Identify which cell holds the provided text, then report its (x, y) central coordinate. 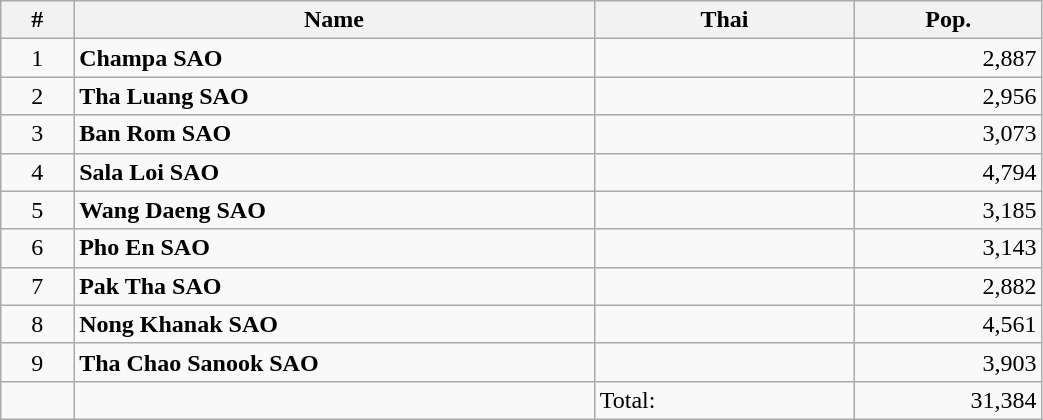
4,561 (948, 324)
3 (38, 134)
Pho En SAO (334, 248)
3,903 (948, 362)
4,794 (948, 172)
Wang Daeng SAO (334, 210)
9 (38, 362)
2,956 (948, 96)
2,887 (948, 58)
3,185 (948, 210)
4 (38, 172)
7 (38, 286)
2,882 (948, 286)
Thai (724, 20)
Tha Chao Sanook SAO (334, 362)
3,073 (948, 134)
Tha Luang SAO (334, 96)
Pop. (948, 20)
31,384 (948, 400)
Champa SAO (334, 58)
Sala Loi SAO (334, 172)
# (38, 20)
Name (334, 20)
3,143 (948, 248)
8 (38, 324)
5 (38, 210)
1 (38, 58)
Ban Rom SAO (334, 134)
Total: (724, 400)
6 (38, 248)
Pak Tha SAO (334, 286)
2 (38, 96)
Nong Khanak SAO (334, 324)
